Return the (X, Y) coordinate for the center point of the cell that contains the specified text.  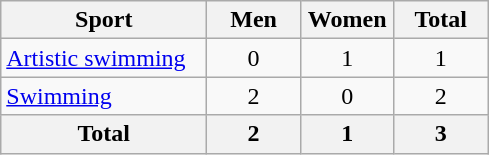
Sport (104, 20)
3 (441, 134)
Women (347, 20)
Men (254, 20)
Artistic swimming (104, 58)
Swimming (104, 96)
